Pinpoint the cell where the given text exists, returning its (x, y) midpoint coordinate. 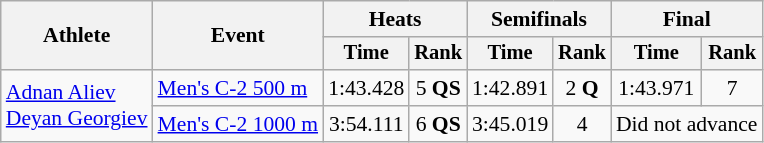
6 QS (438, 124)
5 QS (438, 88)
Final (687, 19)
Semifinals (539, 19)
7 (732, 88)
Event (238, 36)
1:43.428 (366, 88)
2 Q (582, 88)
4 (582, 124)
1:42.891 (510, 88)
3:54.111 (366, 124)
Men's C-2 500 m (238, 88)
Did not advance (687, 124)
1:43.971 (656, 88)
Athlete (77, 36)
3:45.019 (510, 124)
Heats (395, 19)
Adnan AlievDeyan Georgiev (77, 106)
Men's C-2 1000 m (238, 124)
